Locate the cell with the specified text and output its (x, y) center coordinate. 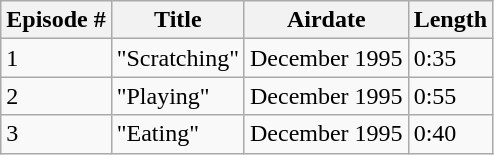
"Scratching" (178, 58)
0:35 (450, 58)
Airdate (326, 20)
0:55 (450, 96)
"Eating" (178, 134)
1 (56, 58)
"Playing" (178, 96)
2 (56, 96)
0:40 (450, 134)
Length (450, 20)
Title (178, 20)
3 (56, 134)
Episode # (56, 20)
